Identify which cell holds the provided text, then report its [X, Y] central coordinate. 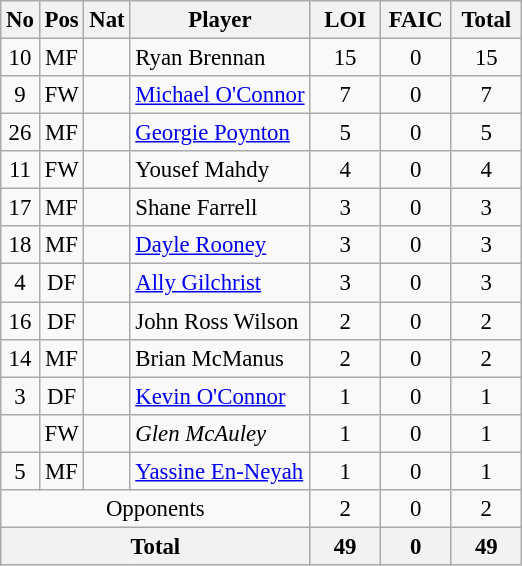
16 [20, 321]
Brian McManus [220, 358]
Player [220, 20]
9 [20, 95]
11 [20, 170]
10 [20, 58]
17 [20, 208]
John Ross Wilson [220, 321]
Georgie Poynton [220, 133]
FAIC [416, 20]
Nat [107, 20]
14 [20, 358]
Dayle Rooney [220, 245]
Michael O'Connor [220, 95]
Ryan Brennan [220, 58]
LOI [346, 20]
Yassine En-Neyah [220, 471]
26 [20, 133]
Yousef Mahdy [220, 170]
Kevin O'Connor [220, 396]
Pos [62, 20]
Ally Gilchrist [220, 283]
No [20, 20]
Glen McAuley [220, 433]
18 [20, 245]
Opponents [156, 509]
Shane Farrell [220, 208]
